Locate the cell with the specified text and output its (X, Y) center coordinate. 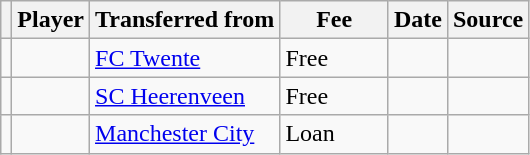
Manchester City (185, 134)
Player (51, 20)
SC Heerenveen (185, 96)
Transferred from (185, 20)
FC Twente (185, 58)
Loan (334, 134)
Fee (334, 20)
Source (488, 20)
Date (418, 20)
